Provide the [x, y] coordinate of the cell's center where the given text is located.  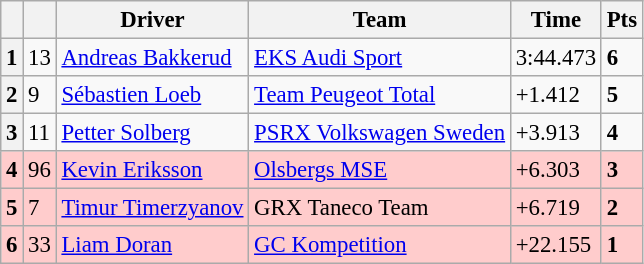
+22.155 [556, 245]
Petter Solberg [152, 133]
+6.303 [556, 170]
7 [40, 208]
Driver [152, 20]
11 [40, 133]
3:44.473 [556, 58]
33 [40, 245]
+3.913 [556, 133]
9 [40, 95]
GRX Taneco Team [380, 208]
Pts [622, 20]
13 [40, 58]
EKS Audi Sport [380, 58]
PSRX Volkswagen Sweden [380, 133]
GC Kompetition [380, 245]
96 [40, 170]
Olsbergs MSE [380, 170]
Team Peugeot Total [380, 95]
Andreas Bakkerud [152, 58]
Time [556, 20]
Liam Doran [152, 245]
+6.719 [556, 208]
Team [380, 20]
+1.412 [556, 95]
Kevin Eriksson [152, 170]
Sébastien Loeb [152, 95]
Timur Timerzyanov [152, 208]
